Find where the given text appears and provide that cell's center as (X, Y) coordinate. 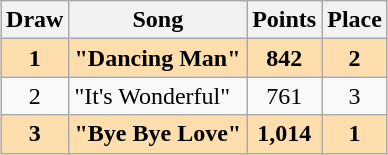
761 (284, 96)
Draw (35, 20)
"Dancing Man" (158, 58)
Song (158, 20)
"It's Wonderful" (158, 96)
Place (355, 20)
Points (284, 20)
842 (284, 58)
1,014 (284, 134)
"Bye Bye Love" (158, 134)
